Determine the [x, y] coordinate at the center of the cell enclosing the given text.  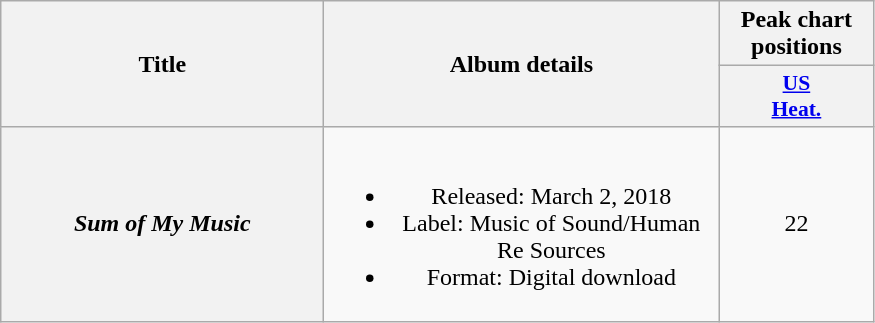
Album details [522, 64]
Released: March 2, 2018Label: Music of Sound/Human Re SourcesFormat: Digital download [522, 224]
Title [162, 64]
USHeat. [796, 96]
Peak chart positions [796, 34]
Sum of My Music [162, 224]
22 [796, 224]
